From the cell containing the given text, extract its center point as [X, Y] coordinate. 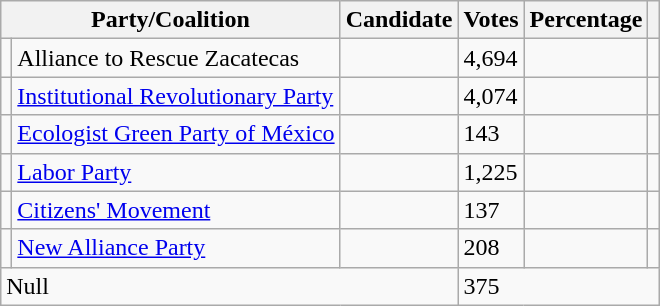
Party/Coalition [170, 20]
208 [491, 248]
Institutional Revolutionary Party [176, 96]
Candidate [399, 20]
4,074 [491, 96]
143 [491, 134]
Labor Party [176, 172]
New Alliance Party [176, 248]
Votes [491, 20]
Null [230, 286]
Percentage [586, 20]
4,694 [491, 58]
137 [491, 210]
Ecologist Green Party of México [176, 134]
1,225 [491, 172]
Alliance to Rescue Zacatecas [176, 58]
375 [558, 286]
Citizens' Movement [176, 210]
